Return [x, y] of the center of cell containing provided text 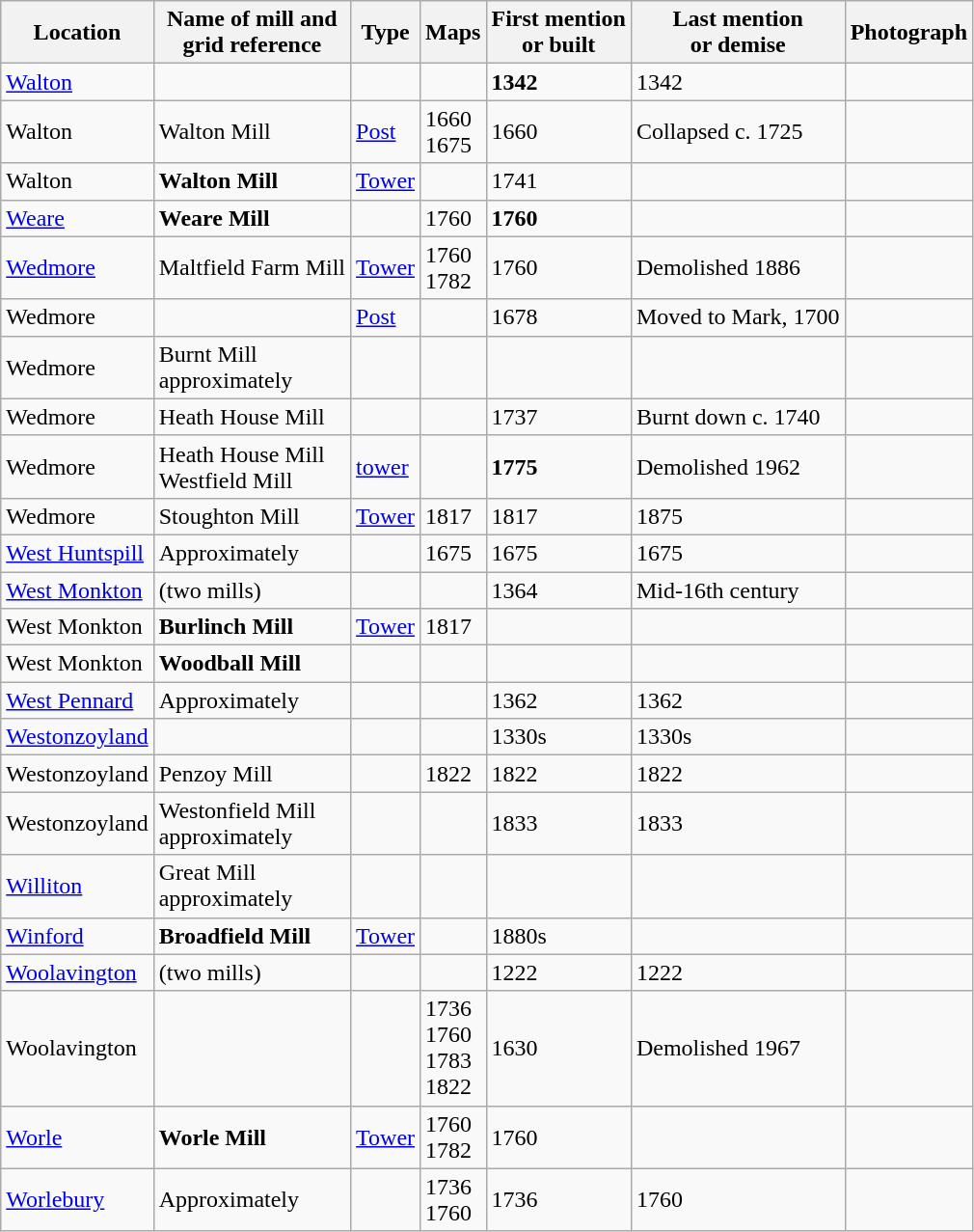
Collapsed c. 1725 [738, 131]
Burnt Millapproximately [252, 367]
1875 [738, 516]
Weare [77, 218]
Location [77, 33]
Heath House Mill [252, 417]
1775 [558, 467]
1678 [558, 317]
West Huntspill [77, 553]
First mentionor built [558, 33]
1630 [558, 1048]
Woodball Mill [252, 664]
Type [386, 33]
Broadfield Mill [252, 936]
Photograph [908, 33]
Williton [77, 886]
Maltfield Farm Mill [252, 268]
Worlebury [77, 1200]
Heath House MillWestfield Mill [252, 467]
Westonfield Millapproximately [252, 824]
Weare Mill [252, 218]
Penzoy Mill [252, 774]
Demolished 1967 [738, 1048]
Great Millapproximately [252, 886]
1736176017831822 [453, 1048]
1660 [558, 131]
Burnt down c. 1740 [738, 417]
Demolished 1886 [738, 268]
tower [386, 467]
Maps [453, 33]
Worle [77, 1136]
Demolished 1962 [738, 467]
Burlinch Mill [252, 627]
Last mention or demise [738, 33]
Name of mill andgrid reference [252, 33]
Mid-16th century [738, 589]
Moved to Mark, 1700 [738, 317]
West Pennard [77, 700]
1741 [558, 181]
1737 [558, 417]
17361760 [453, 1200]
16601675 [453, 131]
Winford [77, 936]
Stoughton Mill [252, 516]
1736 [558, 1200]
1364 [558, 589]
1880s [558, 936]
Worle Mill [252, 1136]
